Extract the [X, Y] coordinate from the center of the cell holding the provided text.  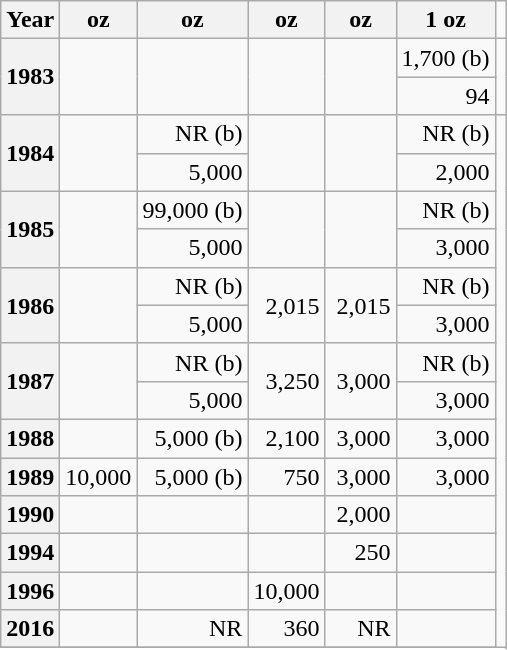
1 oz [446, 20]
Year [30, 20]
250 [360, 553]
1985 [30, 229]
1989 [30, 477]
1984 [30, 153]
99,000 (b) [192, 210]
94 [446, 96]
1,700 (b) [446, 58]
1996 [30, 591]
1986 [30, 305]
3,250 [286, 381]
1994 [30, 553]
2016 [30, 629]
1988 [30, 438]
750 [286, 477]
1987 [30, 381]
360 [286, 629]
1983 [30, 77]
2,100 [286, 438]
1990 [30, 515]
